Capture the cell that displays the provided text and extract its (x, y) central coordinate. 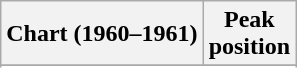
Peak position (249, 34)
Chart (1960–1961) (102, 34)
